From the cell containing the given text, extract its center point as [x, y] coordinate. 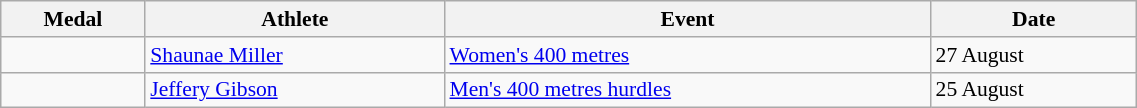
Medal [74, 19]
Event [687, 19]
Men's 400 metres hurdles [687, 90]
Athlete [294, 19]
Jeffery Gibson [294, 90]
Shaunae Miller [294, 55]
27 August [1034, 55]
25 August [1034, 90]
Women's 400 metres [687, 55]
Date [1034, 19]
